Pinpoint the cell where the given text exists, returning its [X, Y] midpoint coordinate. 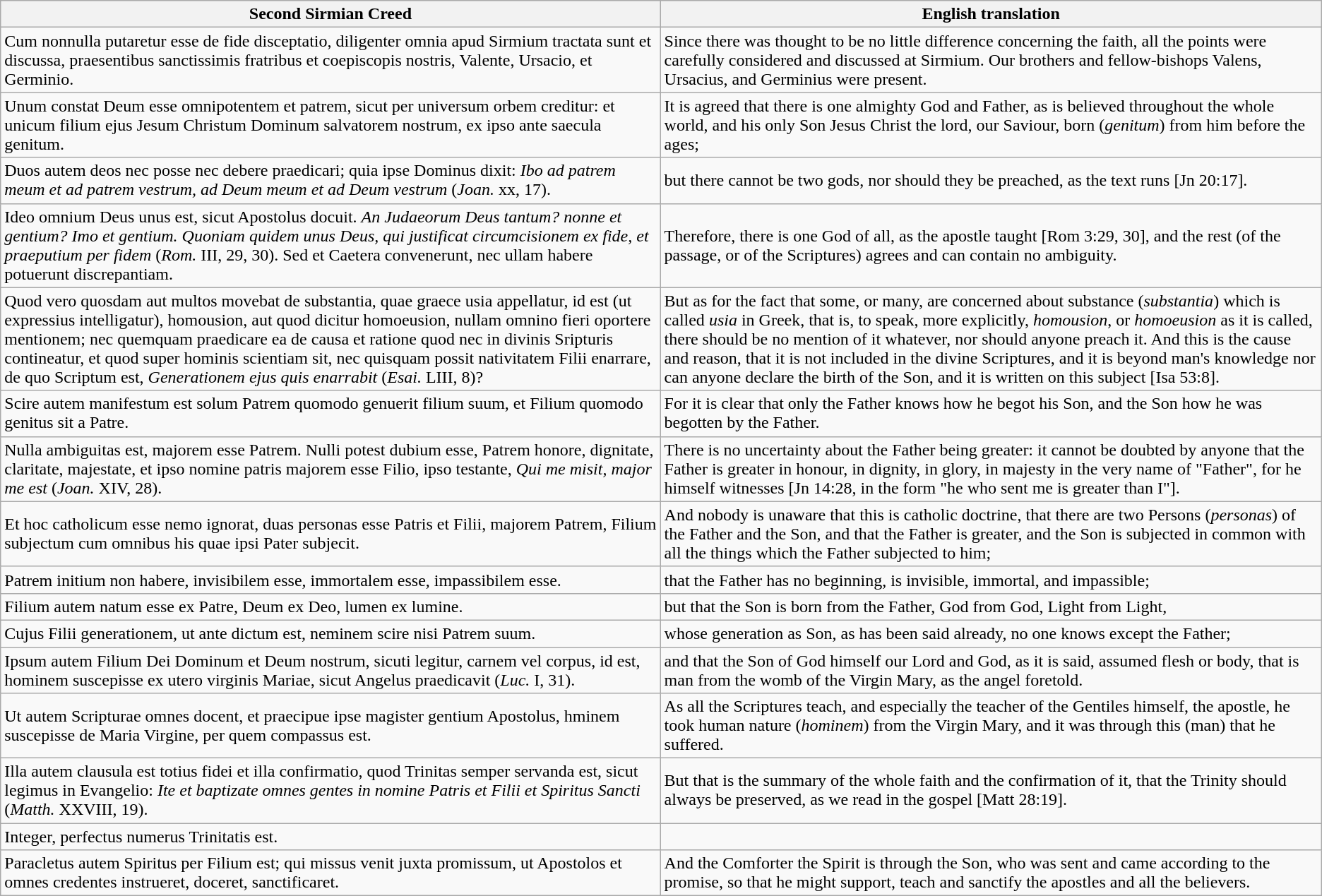
but there cannot be two gods, nor should they be preached, as the text runs [Jn 20:17]. [991, 181]
whose generation as Son, as has been said already, no one knows except the Father; [991, 633]
For it is clear that only the Father knows how he begot his Son, and the Son how he was begotten by the Father. [991, 414]
Et hoc catholicum esse nemo ignorat, duas personas esse Patris et Filii, majorem Patrem, Filium subjectum cum omnibus his quae ipsi Pater subjecit. [330, 534]
Filium autem natum esse ex Patre, Deum ex Deo, lumen ex lumine. [330, 607]
that the Father has no beginning, is invisible, immortal, and impassible; [991, 580]
Cujus Filii generationem, ut ante dictum est, neminem scire nisi Patrem suum. [330, 633]
Integer, perfectus numerus Trinitatis est. [330, 837]
Patrem initium non habere, invisibilem esse, immortalem esse, impassibilem esse. [330, 580]
Scire autem manifestum est solum Patrem quomodo genuerit filium suum, et Filium quomodo genitus sit a Patre. [330, 414]
English translation [991, 14]
Second Sirmian Creed [330, 14]
Paracletus autem Spiritus per Filium est; qui missus venit juxta promissum, ut Apostolos et omnes credentes instrueret, doceret, sanctificaret. [330, 873]
Ut autem Scripturae omnes docent, et praecipue ipse magister gentium Apostolus, hminem suscepisse de Maria Virgine, per quem compassus est. [330, 726]
but that the Son is born from the Father, God from God, Light from Light, [991, 607]
